Extract the [x, y] coordinate from the center of the cell holding the provided text.  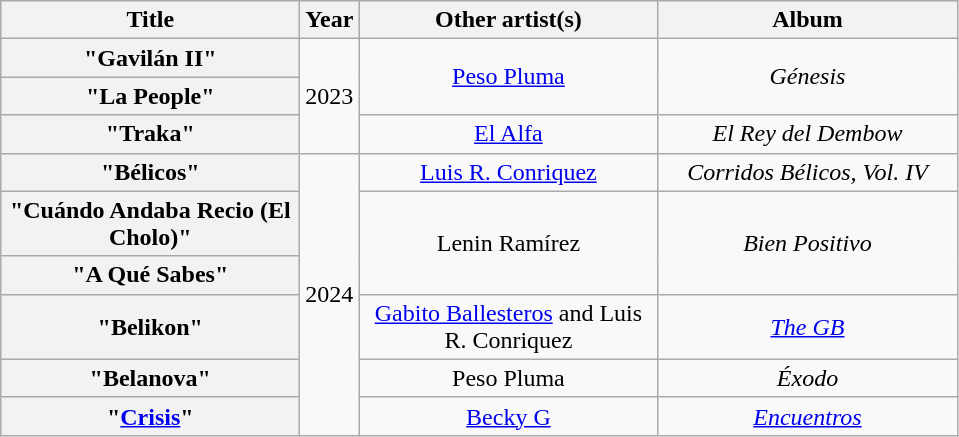
Becky G [508, 416]
2023 [330, 96]
Other artist(s) [508, 20]
"Belanova" [150, 378]
Encuentros [808, 416]
Year [330, 20]
Génesis [808, 77]
Lenin Ramírez [508, 242]
El Rey del Dembow [808, 134]
Title [150, 20]
2024 [330, 294]
"Bélicos" [150, 172]
The GB [808, 326]
"Gavilán II" [150, 58]
Éxodo [808, 378]
"La People" [150, 96]
Album [808, 20]
El Alfa [508, 134]
"A Qué Sabes" [150, 275]
Bien Positivo [808, 242]
"Crisis" [150, 416]
"Traka" [150, 134]
"Belikon" [150, 326]
Corridos Bélicos, Vol. IV [808, 172]
Gabito Ballesteros and Luis R. Conriquez [508, 326]
Luis R. Conriquez [508, 172]
"Cuándo Andaba Recio (El Cholo)" [150, 224]
